Return the [X, Y] coordinate for the center point of the cell that contains the specified text.  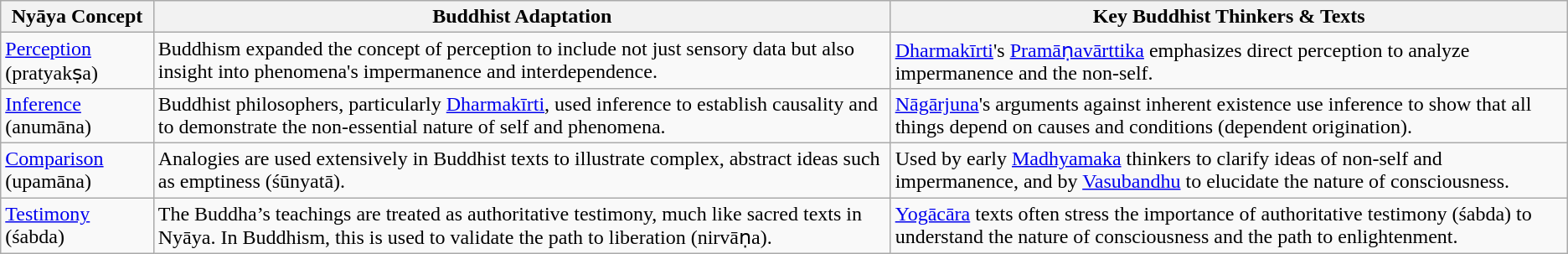
Dharmakīrti's Pramāṇavārttika emphasizes direct perception to analyze impermanence and the non-self. [1229, 60]
Testimony (śabda) [77, 226]
Perception (pratyakṣa) [77, 60]
Nyāya Concept [77, 17]
Inference (anumāna) [77, 116]
Used by early Madhyamaka thinkers to clarify ideas of non-self and impermanence, and by Vasubandhu to elucidate the nature of consciousness. [1229, 169]
Buddhism expanded the concept of perception to include not just sensory data but also insight into phenomena's impermanence and interdependence. [522, 60]
Analogies are used extensively in Buddhist texts to illustrate complex, abstract ideas such as emptiness (śūnyatā). [522, 169]
Comparison (upamāna) [77, 169]
Key Buddhist Thinkers & Texts [1229, 17]
Nāgārjuna's arguments against inherent existence use inference to show that all things depend on causes and conditions (dependent origination). [1229, 116]
Buddhist Adaptation [522, 17]
